From the cell containing the given text, extract its center point as (x, y) coordinate. 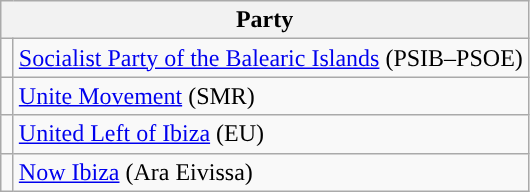
Socialist Party of the Balearic Islands (PSIB–PSOE) (270, 58)
United Left of Ibiza (EU) (270, 134)
Now Ibiza (Ara Eivissa) (270, 172)
Unite Movement (SMR) (270, 96)
Party (265, 20)
